Search for the cell housing the specified text and yield its [X, Y] center coordinate. 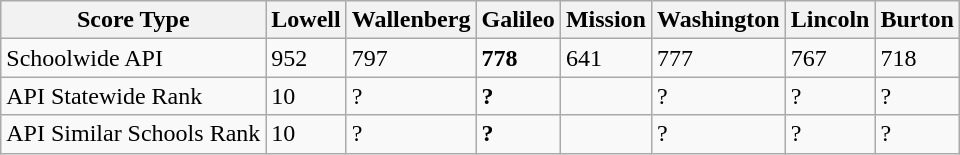
952 [306, 58]
Washington [718, 20]
777 [718, 58]
Wallenberg [411, 20]
Burton [917, 20]
718 [917, 58]
767 [830, 58]
Score Type [134, 20]
Mission [606, 20]
Galileo [518, 20]
API Similar Schools Rank [134, 134]
778 [518, 58]
641 [606, 58]
797 [411, 58]
Lowell [306, 20]
Schoolwide API [134, 58]
API Statewide Rank [134, 96]
Lincoln [830, 20]
